Provide the [X, Y] coordinate of the cell's center where the given text is located.  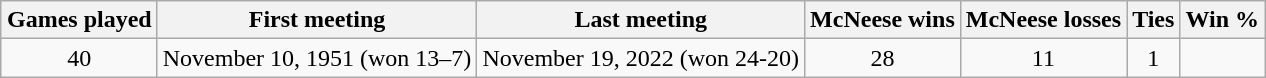
40 [79, 58]
Last meeting [641, 20]
28 [883, 58]
November 10, 1951 (won 13–7) [317, 58]
1 [1154, 58]
Games played [79, 20]
11 [1043, 58]
Win % [1222, 20]
First meeting [317, 20]
McNeese wins [883, 20]
Ties [1154, 20]
McNeese losses [1043, 20]
November 19, 2022 (won 24-20) [641, 58]
